Output the (X, Y) coordinate of the center of the cell containing the given text.  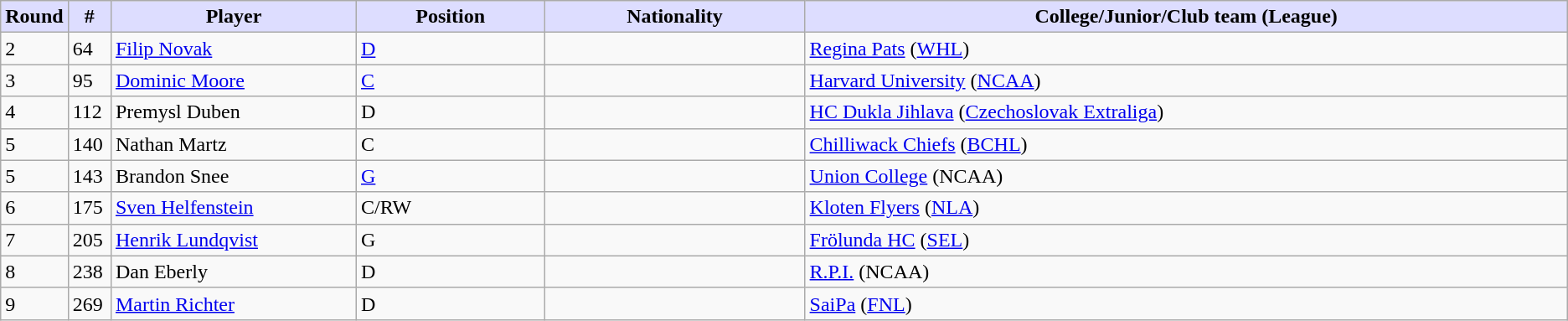
7 (34, 240)
6 (34, 208)
269 (89, 303)
95 (89, 80)
Player (233, 17)
Nathan Martz (233, 144)
Martin Richter (233, 303)
3 (34, 80)
Position (450, 17)
Harvard University (NCAA) (1186, 80)
C/RW (450, 208)
9 (34, 303)
143 (89, 176)
Brandon Snee (233, 176)
Round (34, 17)
Union College (NCAA) (1186, 176)
2 (34, 49)
Filip Novak (233, 49)
# (89, 17)
Dominic Moore (233, 80)
8 (34, 272)
Dan Eberly (233, 272)
64 (89, 49)
Henrik Lundqvist (233, 240)
Premysl Duben (233, 112)
Chilliwack Chiefs (BCHL) (1186, 144)
College/Junior/Club team (League) (1186, 17)
Frölunda HC (SEL) (1186, 240)
R.P.I. (NCAA) (1186, 272)
205 (89, 240)
Regina Pats (WHL) (1186, 49)
Sven Helfenstein (233, 208)
Kloten Flyers (NLA) (1186, 208)
112 (89, 112)
238 (89, 272)
Nationality (675, 17)
175 (89, 208)
4 (34, 112)
140 (89, 144)
SaiPa (FNL) (1186, 303)
HC Dukla Jihlava (Czechoslovak Extraliga) (1186, 112)
